For the text-containing cell, return its midpoint in (X, Y) coordinate format. 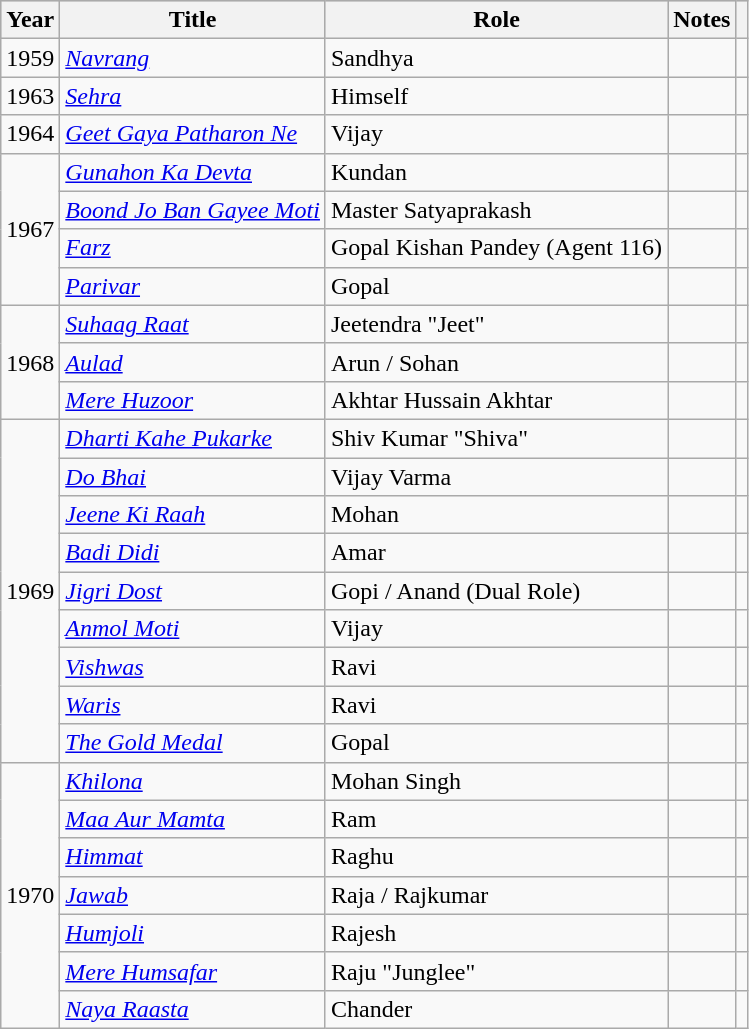
Boond Jo Ban Gayee Moti (193, 210)
Akhtar Hussain Akhtar (496, 400)
Suhaag Raat (193, 324)
Kundan (496, 172)
Title (193, 20)
Maa Aur Mamta (193, 819)
Role (496, 20)
Rajesh (496, 933)
Master Satyaprakash (496, 210)
The Gold Medal (193, 743)
1968 (30, 362)
Farz (193, 248)
Himself (496, 96)
Jeene Ki Raah (193, 515)
Shiv Kumar "Shiva" (496, 438)
Raja / Rajkumar (496, 895)
Do Bhai (193, 477)
Arun / Sohan (496, 362)
Anmol Moti (193, 629)
Gopi / Anand (Dual Role) (496, 591)
1969 (30, 590)
1970 (30, 895)
Vijay Varma (496, 477)
Navrang (193, 58)
Raghu (496, 857)
Sandhya (496, 58)
1967 (30, 229)
Naya Raasta (193, 1009)
Geet Gaya Patharon Ne (193, 134)
Vishwas (193, 667)
1963 (30, 96)
Jawab (193, 895)
Mere Huzoor (193, 400)
Amar (496, 553)
Himmat (193, 857)
Notes (702, 20)
Ram (496, 819)
Parivar (193, 286)
Gunahon Ka Devta (193, 172)
Mohan (496, 515)
Aulad (193, 362)
Year (30, 20)
1964 (30, 134)
Humjoli (193, 933)
Khilona (193, 781)
Raju "Junglee" (496, 971)
Badi Didi (193, 553)
1959 (30, 58)
Sehra (193, 96)
Waris (193, 705)
Mohan Singh (496, 781)
Jeetendra "Jeet" (496, 324)
Mere Humsafar (193, 971)
Gopal Kishan Pandey (Agent 116) (496, 248)
Dharti Kahe Pukarke (193, 438)
Chander (496, 1009)
Jigri Dost (193, 591)
